Output the [X, Y] coordinate of the center of the cell containing the given text.  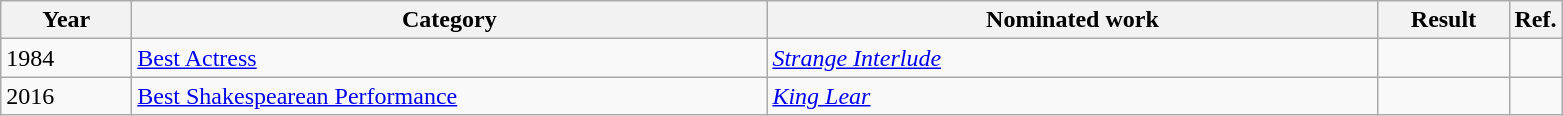
Result [1444, 20]
Category [450, 20]
Strange Interlude [1072, 58]
1984 [66, 58]
Year [66, 20]
2016 [66, 96]
Ref. [1536, 20]
Best Shakespearean Performance [450, 96]
Best Actress [450, 58]
King Lear [1072, 96]
Nominated work [1072, 20]
